Provide the [x, y] coordinate of the cell's center where the given text is located.  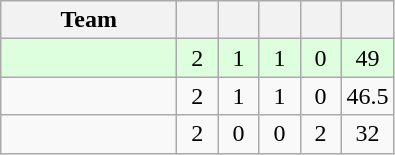
Team [89, 20]
46.5 [368, 96]
49 [368, 58]
32 [368, 134]
